Pinpoint the cell where the given text exists, returning its [X, Y] midpoint coordinate. 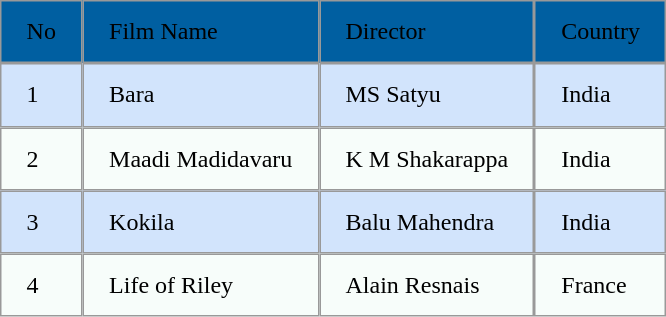
Director [427, 32]
Life of Riley [200, 286]
3 [41, 222]
4 [41, 286]
Balu Mahendra [427, 222]
2 [41, 158]
No [41, 32]
Bara [200, 94]
Alain Resnais [427, 286]
Maadi Madidavaru [200, 158]
Film Name [200, 32]
MS Satyu [427, 94]
Kokila [200, 222]
1 [41, 94]
K M Shakarappa [427, 158]
